Scan for the cell matching the given text and deliver its [x, y] coordinate at center. 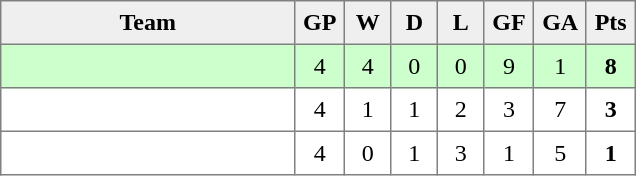
8 [610, 66]
Team [148, 23]
GF [509, 23]
9 [509, 66]
2 [461, 110]
D [414, 23]
GA [560, 23]
7 [560, 110]
W [368, 23]
GP [320, 23]
Pts [610, 23]
L [461, 23]
5 [560, 153]
